Determine the (x, y) coordinate at the center of the cell enclosing the given text.  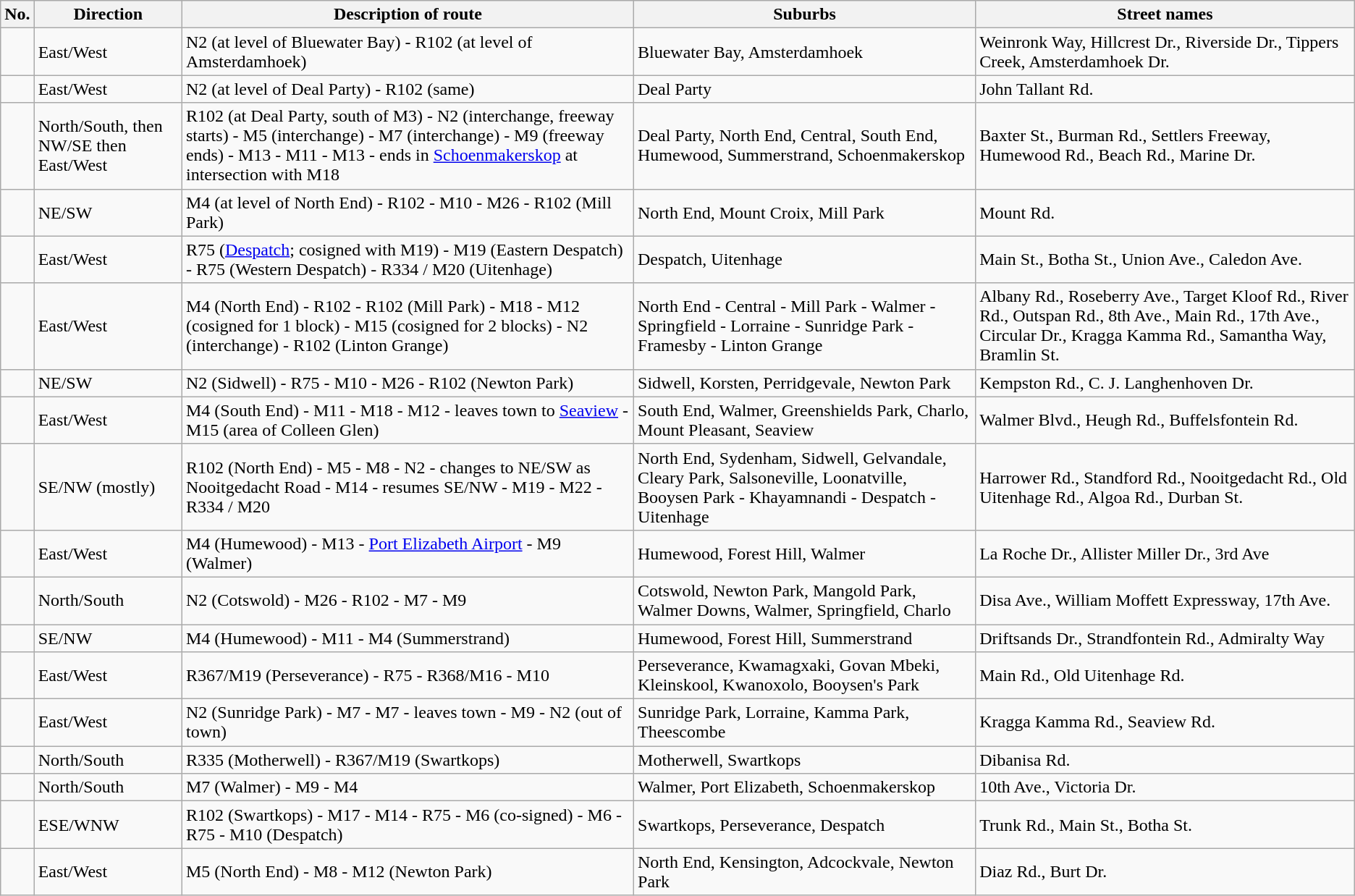
M4 (Humewood) - M13 - Port Elizabeth Airport - M9 (Walmer) (408, 553)
Baxter St., Burman Rd., Settlers Freeway, Humewood Rd., Beach Rd., Marine Dr. (1165, 146)
Suburbs (805, 14)
M7 (Walmer) - M9 - M4 (408, 787)
North End, Mount Croix, Mill Park (805, 213)
ESE/WNW (108, 825)
R102 (Swartkops) - M17 - M14 - R75 - M6 (co-signed) - M6 - R75 - M10 (Despatch) (408, 825)
M4 (South End) - M11 - M18 - M12 - leaves town to Seaview - M15 (area of Colleen Glen) (408, 420)
SE/NW (108, 638)
R75 (Despatch; cosigned with M19) - M19 (Eastern Despatch) - R75 (Western Despatch) - R334 / M20 (Uitenhage) (408, 259)
Main Rd., Old Uitenhage Rd. (1165, 676)
North/South, then NW/SE then East/West (108, 146)
M4 (Humewood) - M11 - M4 (Summerstrand) (408, 638)
Mount Rd. (1165, 213)
Trunk Rd., Main St., Botha St. (1165, 825)
Bluewater Bay, Amsterdamhoek (805, 52)
Dibanisa Rd. (1165, 760)
10th Ave., Victoria Dr. (1165, 787)
Sunridge Park, Lorraine, Kamma Park, Theescombe (805, 722)
Perseverance, Kwamagxaki, Govan Mbeki, Kleinskool, Kwanoxolo, Booysen's Park (805, 676)
North End, Sydenham, Sidwell, Gelvandale, Cleary Park, Salsoneville, Loonatville, Booysen Park - Khayamnandi - Despatch - Uitenhage (805, 486)
Deal Party, North End, Central, South End, Humewood, Summerstrand, Schoenmakerskop (805, 146)
R367/M19 (Perseverance) - R75 - R368/M16 - M10 (408, 676)
M5 (North End) - M8 - M12 (Newton Park) (408, 871)
Deal Party (805, 89)
Direction (108, 14)
N2 (Sidwell) - R75 - M10 - M26 - R102 (Newton Park) (408, 383)
M4 (at level of North End) - R102 - M10 - M26 - R102 (Mill Park) (408, 213)
Diaz Rd., Burt Dr. (1165, 871)
Description of route (408, 14)
R102 (North End) - M5 - M8 - N2 - changes to NE/SW as Nooitgedacht Road - M14 - resumes SE/NW - M19 - M22 - R334 / M20 (408, 486)
N2 (Sunridge Park) - M7 - M7 - leaves town - M9 - N2 (out of town) (408, 722)
Sidwell, Korsten, Perridgevale, Newton Park (805, 383)
North End, Kensington, Adcockvale, Newton Park (805, 871)
Harrower Rd., Standford Rd., Nooitgedacht Rd., Old Uitenhage Rd., Algoa Rd., Durban St. (1165, 486)
La Roche Dr., Allister Miller Dr., 3rd Ave (1165, 553)
John Tallant Rd. (1165, 89)
Walmer, Port Elizabeth, Schoenmakerskop (805, 787)
No. (17, 14)
N2 (Cotswold) - M26 - R102 - M7 - M9 (408, 601)
Kragga Kamma Rd., Seaview Rd. (1165, 722)
Driftsands Dr., Strandfontein Rd., Admiralty Way (1165, 638)
Weinronk Way, Hillcrest Dr., Riverside Dr., Tippers Creek, Amsterdamhoek Dr. (1165, 52)
Humewood, Forest Hill, Walmer (805, 553)
Disa Ave., William Moffett Expressway, 17th Ave. (1165, 601)
M4 (North End) - R102 - R102 (Mill Park) - M18 - M12 (cosigned for 1 block) - M15 (cosigned for 2 blocks) - N2 (interchange) - R102 (Linton Grange) (408, 326)
Motherwell, Swartkops (805, 760)
South End, Walmer, Greenshields Park, Charlo, Mount Pleasant, Seaview (805, 420)
Street names (1165, 14)
Walmer Blvd., Heugh Rd., Buffelsfontein Rd. (1165, 420)
Kempston Rd., C. J. Langhenhoven Dr. (1165, 383)
Despatch, Uitenhage (805, 259)
North End - Central - Mill Park - Walmer - Springfield - Lorraine - Sunridge Park - Framesby - Linton Grange (805, 326)
Swartkops, Perseverance, Despatch (805, 825)
Humewood, Forest Hill, Summerstrand (805, 638)
Main St., Botha St., Union Ave., Caledon Ave. (1165, 259)
N2 (at level of Bluewater Bay) - R102 (at level of Amsterdamhoek) (408, 52)
SE/NW (mostly) (108, 486)
Cotswold, Newton Park, Mangold Park, Walmer Downs, Walmer, Springfield, Charlo (805, 601)
N2 (at level of Deal Party) - R102 (same) (408, 89)
R335 (Motherwell) - R367/M19 (Swartkops) (408, 760)
